Determine the [x, y] coordinate at the center of the cell enclosing the given text.  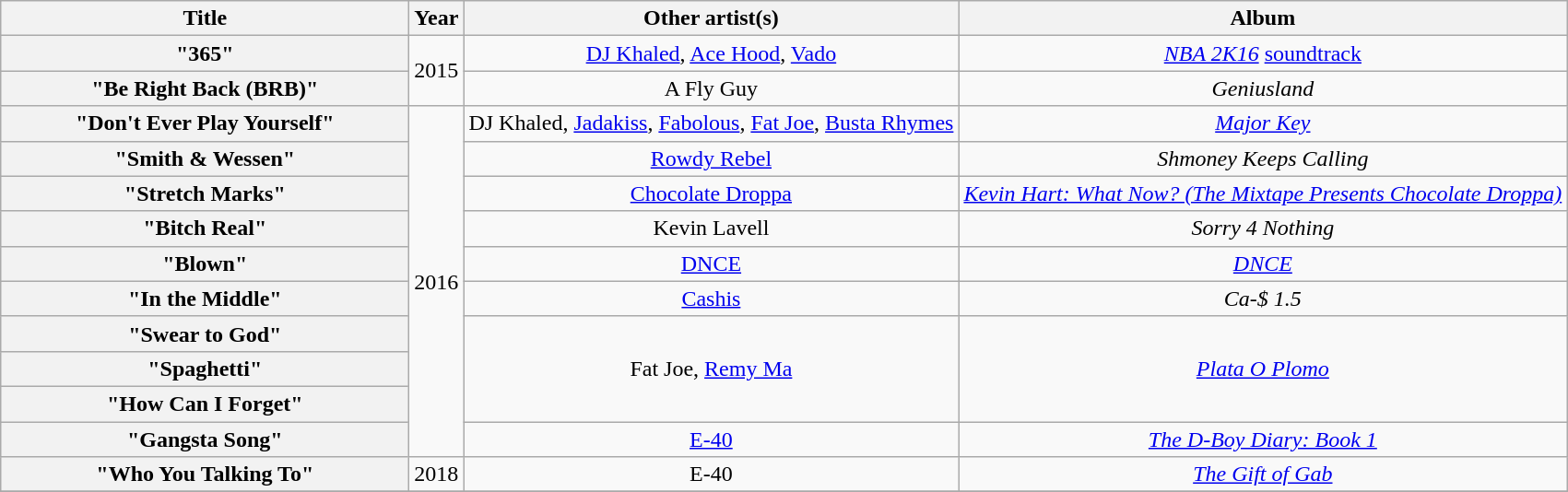
The Gift of Gab [1263, 474]
Title [205, 18]
Year [437, 18]
DJ Khaled, Jadakiss, Fabolous, Fat Joe, Busta Rhymes [712, 123]
Shmoney Keeps Calling [1263, 158]
2016 [437, 282]
"Be Right Back (BRB)" [205, 88]
"Gangsta Song" [205, 439]
"Spaghetti" [205, 369]
Plata O Plomo [1263, 369]
Rowdy Rebel [712, 158]
"How Can I Forget" [205, 404]
"Blown" [205, 264]
Ca-$ 1.5 [1263, 299]
"Who You Talking To" [205, 474]
Album [1263, 18]
Other artist(s) [712, 18]
"Bitch Real" [205, 228]
Geniusland [1263, 88]
Sorry 4 Nothing [1263, 228]
2015 [437, 71]
"Don't Ever Play Yourself" [205, 123]
"Stretch Marks" [205, 193]
"Smith & Wessen" [205, 158]
2018 [437, 474]
DJ Khaled, Ace Hood, Vado [712, 53]
NBA 2K16 soundtrack [1263, 53]
Cashis [712, 299]
"Swear to God" [205, 334]
A Fly Guy [712, 88]
Kevin Hart: What Now? (The Mixtape Presents Chocolate Droppa) [1263, 193]
Chocolate Droppa [712, 193]
Kevin Lavell [712, 228]
"365" [205, 53]
"In the Middle" [205, 299]
The D-Boy Diary: Book 1 [1263, 439]
Major Key [1263, 123]
Fat Joe, Remy Ma [712, 369]
